Return (X, Y) of the center of cell containing provided text 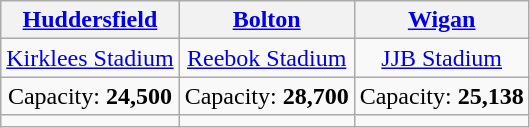
Bolton (266, 20)
Capacity: 24,500 (90, 96)
Reebok Stadium (266, 58)
JJB Stadium (442, 58)
Capacity: 28,700 (266, 96)
Capacity: 25,138 (442, 96)
Huddersfield (90, 20)
Wigan (442, 20)
Kirklees Stadium (90, 58)
